Find where the given text appears and provide that cell's center as (x, y) coordinate. 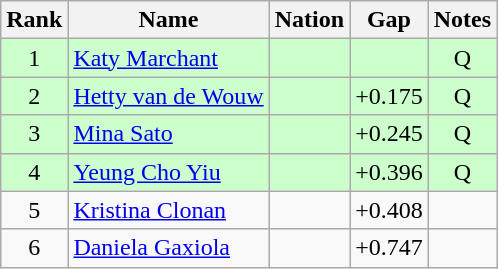
Gap (390, 20)
Mina Sato (168, 134)
3 (34, 134)
+0.175 (390, 96)
Notes (462, 20)
1 (34, 58)
Rank (34, 20)
Daniela Gaxiola (168, 248)
5 (34, 210)
2 (34, 96)
Name (168, 20)
Katy Marchant (168, 58)
+0.245 (390, 134)
+0.747 (390, 248)
4 (34, 172)
Hetty van de Wouw (168, 96)
+0.408 (390, 210)
Nation (309, 20)
6 (34, 248)
Kristina Clonan (168, 210)
+0.396 (390, 172)
Yeung Cho Yiu (168, 172)
